Extract the (X, Y) coordinate from the center of the cell holding the provided text.  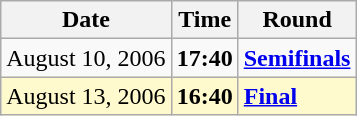
17:40 (204, 58)
Date (86, 20)
Semifinals (297, 58)
Time (204, 20)
Final (297, 96)
August 10, 2006 (86, 58)
Round (297, 20)
16:40 (204, 96)
August 13, 2006 (86, 96)
